Locate the cell with the specified text and output its [X, Y] center coordinate. 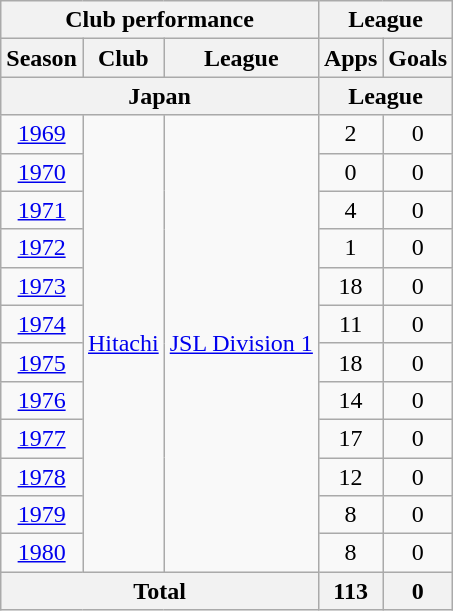
Japan [160, 96]
17 [350, 438]
11 [350, 324]
1970 [42, 172]
1976 [42, 400]
1980 [42, 553]
Goals [418, 58]
JSL Division 1 [241, 344]
1974 [42, 324]
1979 [42, 515]
Total [160, 591]
Club [123, 58]
14 [350, 400]
Club performance [160, 20]
2 [350, 134]
113 [350, 591]
Apps [350, 58]
1975 [42, 362]
4 [350, 210]
1969 [42, 134]
1973 [42, 286]
1977 [42, 438]
1978 [42, 477]
Season [42, 58]
1 [350, 248]
Hitachi [123, 344]
1971 [42, 210]
12 [350, 477]
1972 [42, 248]
